Provide the (x, y) coordinate of the cell's center where the given text is located.  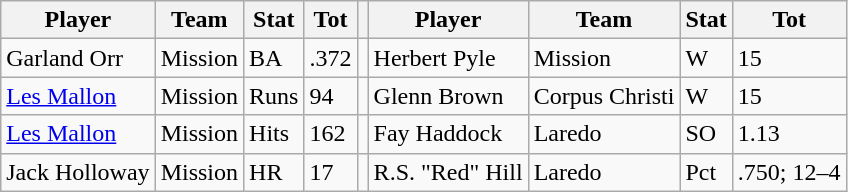
Jack Holloway (78, 172)
Fay Haddock (448, 134)
R.S. "Red" Hill (448, 172)
1.13 (789, 134)
Glenn Brown (448, 96)
.372 (330, 58)
94 (330, 96)
BA (274, 58)
Pct (706, 172)
SO (706, 134)
Corpus Christi (604, 96)
Runs (274, 96)
17 (330, 172)
.750; 12–4 (789, 172)
162 (330, 134)
Garland Orr (78, 58)
HR (274, 172)
Herbert Pyle (448, 58)
Hits (274, 134)
